Search for the cell housing the specified text and yield its [x, y] center coordinate. 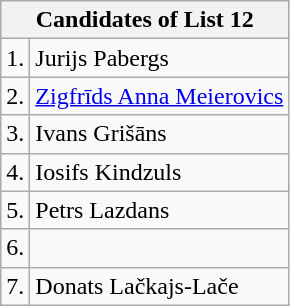
Iosifs Kindzuls [160, 172]
2. [16, 96]
Ivans Grišāns [160, 134]
Candidates of List 12 [145, 20]
5. [16, 210]
Petrs Lazdans [160, 210]
Donats Lačkajs-Lače [160, 286]
Jurijs Pabergs [160, 58]
Zigfrīds Anna Meierovics [160, 96]
7. [16, 286]
3. [16, 134]
4. [16, 172]
1. [16, 58]
6. [16, 248]
